Capture the cell that displays the provided text and extract its (x, y) central coordinate. 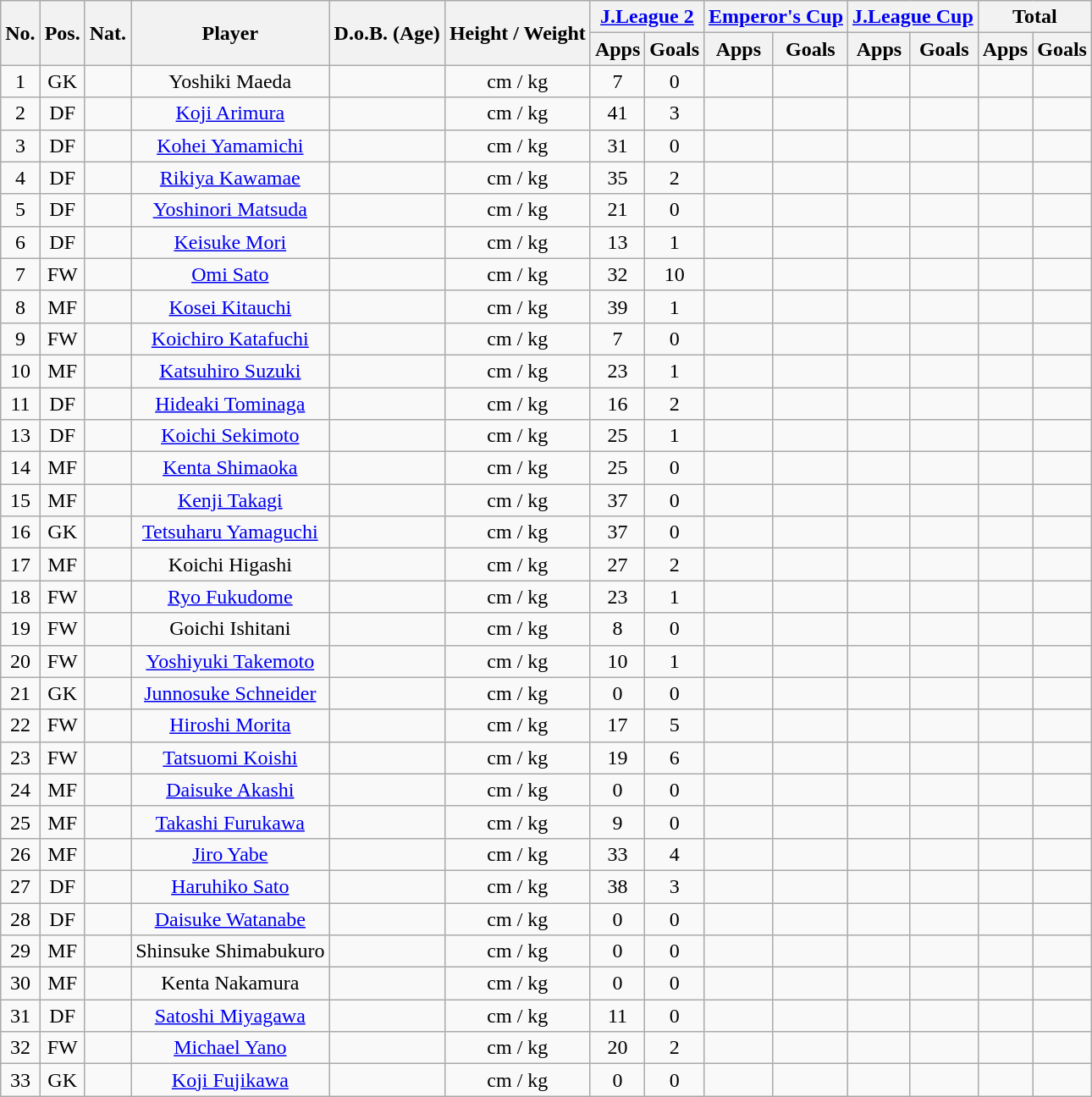
Tatsuomi Koishi (230, 758)
Rikiya Kawamae (230, 178)
24 (20, 790)
J.League 2 (647, 17)
Jiro Yabe (230, 854)
Keisuke Mori (230, 242)
Yoshiyuki Takemoto (230, 661)
Omi Sato (230, 274)
Kohei Yamamichi (230, 146)
Hideaki Tominaga (230, 404)
22 (20, 725)
Koichi Sekimoto (230, 436)
Pos. (63, 33)
Junnosuke Schneider (230, 693)
30 (20, 984)
Takashi Furukawa (230, 822)
39 (617, 306)
Yoshiki Maeda (230, 81)
Kenta Shimaoka (230, 468)
15 (20, 500)
Height / Weight (517, 33)
Satoshi Miyagawa (230, 1016)
Yoshinori Matsuda (230, 210)
18 (20, 597)
29 (20, 951)
Koji Arimura (230, 113)
Daisuke Watanabe (230, 918)
D.o.B. (Age) (387, 33)
Michael Yano (230, 1048)
26 (20, 854)
41 (617, 113)
Koichi Higashi (230, 565)
Goichi Ishitani (230, 629)
Nat. (108, 33)
35 (617, 178)
Tetsuharu Yamaguchi (230, 532)
Koichiro Katafuchi (230, 339)
Koji Fujikawa (230, 1080)
Haruhiko Sato (230, 886)
Total (1034, 17)
Shinsuke Shimabukuro (230, 951)
J.League Cup (913, 17)
14 (20, 468)
Hiroshi Morita (230, 725)
Emperor's Cup (776, 17)
Kenta Nakamura (230, 984)
No. (20, 33)
Ryo Fukudome (230, 597)
Player (230, 33)
Kenji Takagi (230, 500)
28 (20, 918)
Daisuke Akashi (230, 790)
38 (617, 886)
Kosei Kitauchi (230, 306)
Katsuhiro Suzuki (230, 371)
